Locate the cell with the specified text and output its [x, y] center coordinate. 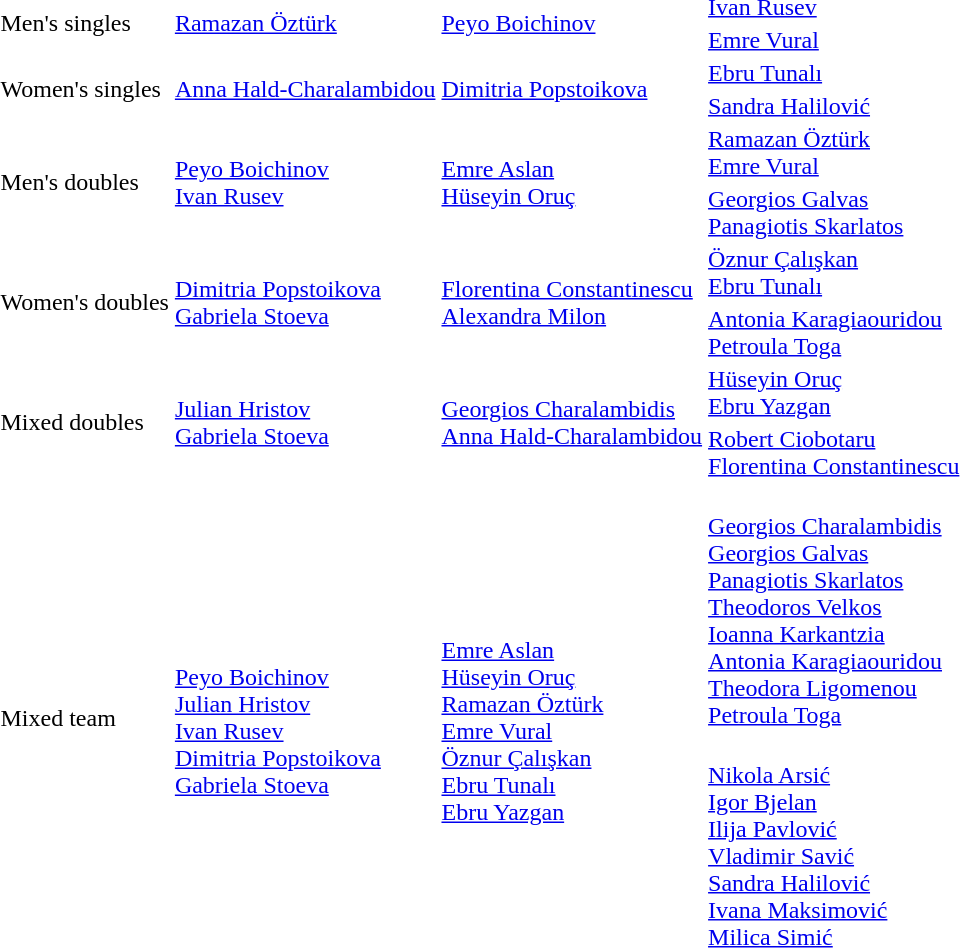
Peyo Boichinov Ivan Rusev [305, 182]
Anna Hald-Charalambidou [305, 90]
Dimitria Popstoikova Gabriela Stoeva [305, 302]
Dimitria Popstoikova [572, 90]
Emre Aslan Hüseyin Oruç [572, 182]
Florentina Constantinescu Alexandra Milon [572, 302]
Georgios Charalambidis Anna Hald-Charalambidou [572, 422]
Julian Hristov Gabriela Stoeva [305, 422]
